From the cell containing the given text, extract its center point as (X, Y) coordinate. 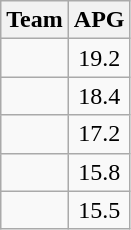
17.2 (99, 134)
Team (35, 20)
19.2 (99, 58)
APG (99, 20)
15.5 (99, 210)
18.4 (99, 96)
15.8 (99, 172)
